Identify which cell holds the provided text, then report its (X, Y) central coordinate. 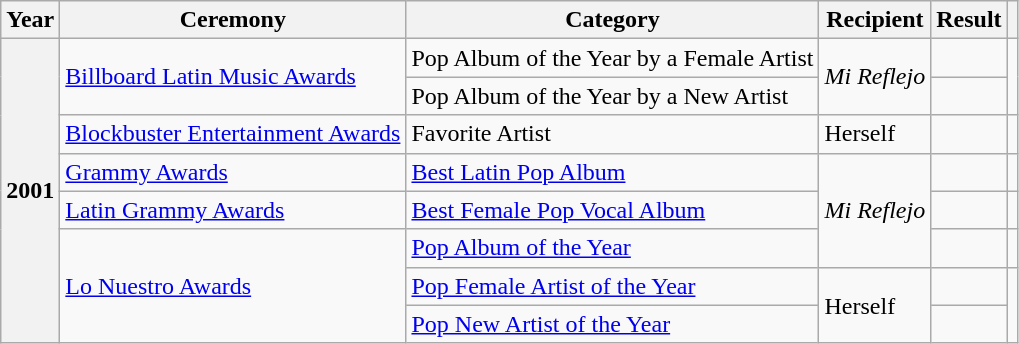
Pop Album of the Year by a New Artist (612, 96)
Pop Female Artist of the Year (612, 286)
Best Female Pop Vocal Album (612, 210)
Latin Grammy Awards (233, 210)
Result (969, 20)
Billboard Latin Music Awards (233, 77)
Category (612, 20)
Lo Nuestro Awards (233, 286)
Pop Album of the Year (612, 248)
Pop New Artist of the Year (612, 324)
2001 (30, 191)
Year (30, 20)
Ceremony (233, 20)
Favorite Artist (612, 134)
Pop Album of the Year by a Female Artist (612, 58)
Recipient (875, 20)
Blockbuster Entertainment Awards (233, 134)
Grammy Awards (233, 172)
Best Latin Pop Album (612, 172)
